From the cell containing the given text, extract its center point as [X, Y] coordinate. 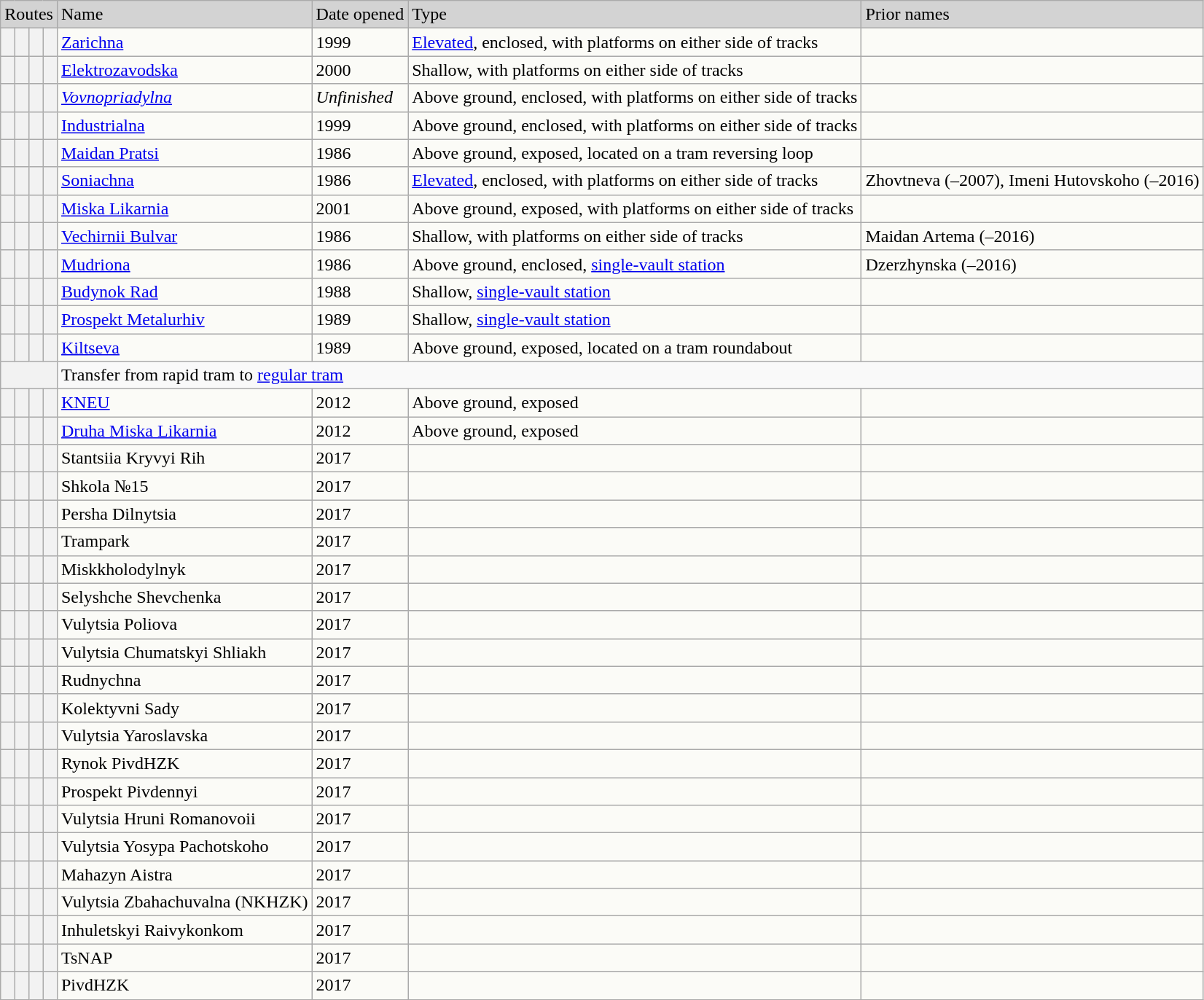
Date opened [360, 15]
Above ground, exposed, with platforms on either side of tracks [635, 208]
Persha Dilnytsia [184, 514]
Maidan Pratsi [184, 153]
Rudnychna [184, 680]
Rynok PivdHZK [184, 763]
Miska Likarnia [184, 208]
Vulytsia Zbahachuvalna (NKHZK) [184, 902]
Vechirnii Bulvar [184, 236]
Stantsiia Kryvyi Rih [184, 458]
Selyshche Shevchenka [184, 597]
Prospekt Metalurhiv [184, 319]
Vulytsia Chumatskyi Shliakh [184, 652]
Type [635, 15]
Budynok Rad [184, 292]
Druha Miska Likarnia [184, 431]
Above ground, exposed, located on a tram roundabout [635, 348]
Vulytsia Hruni Romanovoii [184, 819]
Elektrozavodska [184, 70]
Above ground, exposed, located on a tram reversing loop [635, 153]
Prospekt Pivdennyi [184, 791]
Mudriona [184, 264]
Mahazyn Aistra [184, 875]
Zarichna [184, 42]
Zhovtneva (–2007), Imeni Hutovskoho (–2016) [1032, 181]
Vulytsia Yosypa Pachotskoho [184, 847]
Kiltseva [184, 348]
Routes [29, 15]
2000 [360, 70]
Soniachna [184, 181]
Industrialna [184, 125]
2001 [360, 208]
1988 [360, 292]
Miskkholodylnyk [184, 569]
KNEU [184, 403]
Vulytsia Poliova [184, 625]
TsNAP [184, 958]
Name [184, 15]
Trampark [184, 542]
Vovnopriadylna [184, 98]
Inhuletskyi Raivykonkom [184, 930]
Kolektyvni Sady [184, 708]
Above ground, enclosed, single-vault station [635, 264]
Prior names [1032, 15]
Unfinished [360, 98]
PivdHZK [184, 985]
Vulytsia Yaroslavska [184, 735]
Maidan Artema (–2016) [1032, 236]
Shkola №15 [184, 486]
Transfer from rapid tram to regular tram [630, 375]
Dzerzhynska (–2016) [1032, 264]
